Output the [X, Y] coordinate of the center of the cell containing the given text.  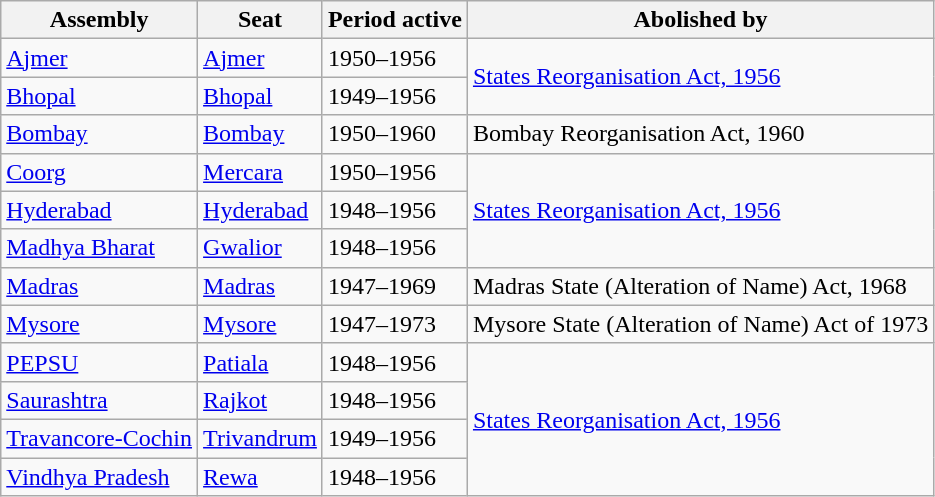
Bombay Reorganisation Act, 1960 [700, 134]
Rajkot [260, 400]
1950–1960 [394, 134]
Vindhya Pradesh [100, 477]
Seat [260, 20]
Coorg [100, 172]
Madhya Bharat [100, 248]
Assembly [100, 20]
1947–1973 [394, 324]
Abolished by [700, 20]
Rewa [260, 477]
Madras State (Alteration of Name) Act, 1968 [700, 286]
Patiala [260, 362]
Period active [394, 20]
Mercara [260, 172]
Travancore-Cochin [100, 438]
Mysore State (Alteration of Name) Act of 1973 [700, 324]
1947–1969 [394, 286]
Saurashtra [100, 400]
PEPSU [100, 362]
Gwalior [260, 248]
Trivandrum [260, 438]
